Find where the given text appears and provide that cell's center as [x, y] coordinate. 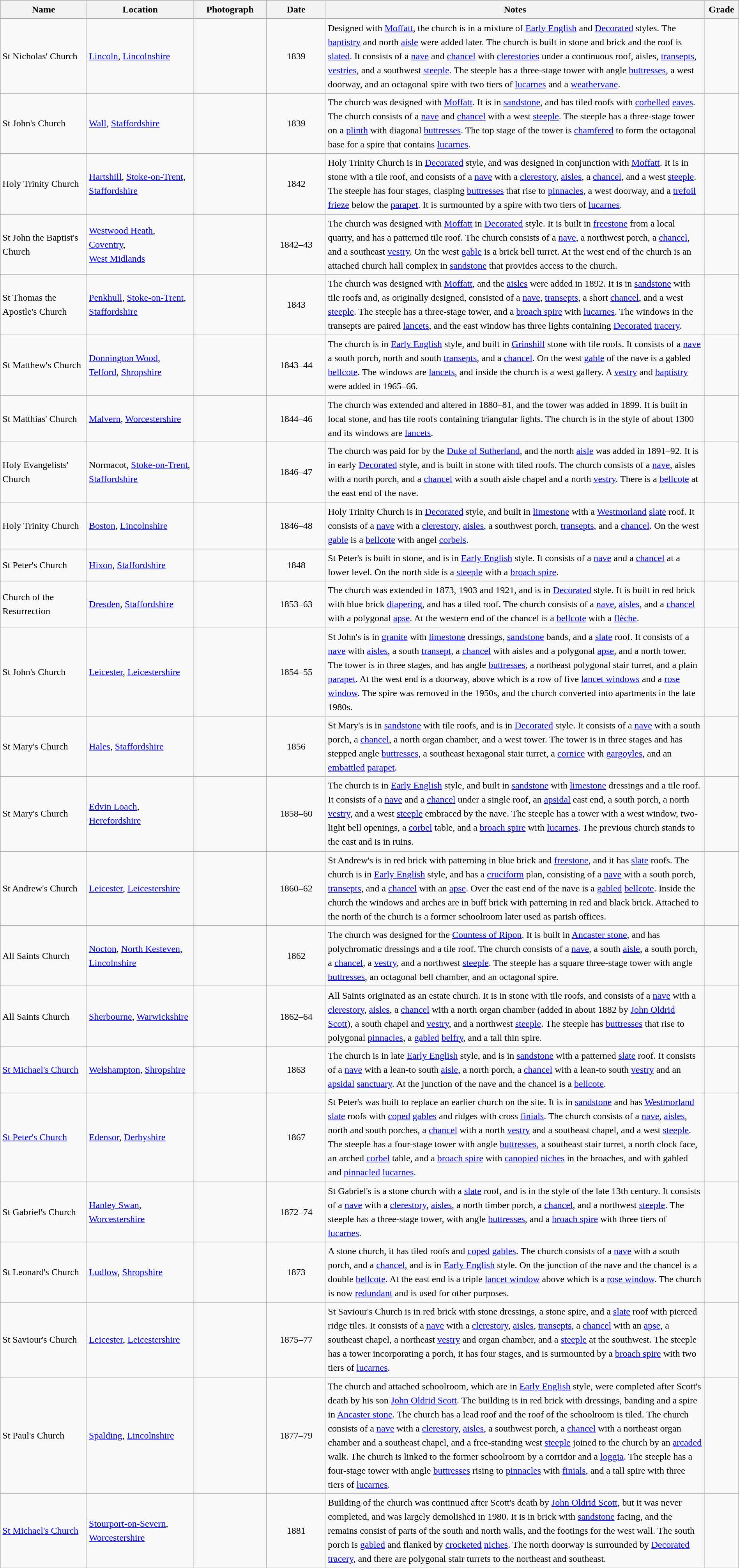
1846–48 [296, 526]
Wall, Staffordshire [140, 123]
1842 [296, 184]
Malvern, Worcestershire [140, 419]
1881 [296, 1531]
1860–62 [296, 888]
Boston, Lincolnshire [140, 526]
1858–60 [296, 814]
Hixon, Staffordshire [140, 565]
St Paul's Church [44, 1435]
1873 [296, 1272]
St Matthias' Church [44, 419]
St Gabriel's Church [44, 1212]
Photograph [230, 9]
1862 [296, 956]
St Andrew's Church [44, 888]
Date [296, 9]
Spalding, Lincolnshire [140, 1435]
1856 [296, 746]
Hales, Staffordshire [140, 746]
1846–47 [296, 472]
1872–74 [296, 1212]
Hanley Swan, Worcestershire [140, 1212]
1848 [296, 565]
Hartshill, Stoke-on-Trent, Staffordshire [140, 184]
Sherbourne, Warwickshire [140, 1016]
1863 [296, 1070]
Penkhull, Stoke-on-Trent, Staffordshire [140, 305]
Grade [721, 9]
St Matthew's Church [44, 365]
1862–64 [296, 1016]
1842–43 [296, 244]
Ludlow, Shropshire [140, 1272]
1867 [296, 1137]
Edvin Loach, Herefordshire [140, 814]
Stourport-on-Severn, Worcestershire [140, 1531]
Notes [515, 9]
Donnington Wood, Telford, Shropshire [140, 365]
Name [44, 9]
St John the Baptist's Church [44, 244]
1853–63 [296, 604]
Location [140, 9]
1854–55 [296, 672]
1843 [296, 305]
Welshampton, Shropshire [140, 1070]
Lincoln, Lincolnshire [140, 56]
1844–46 [296, 419]
1877–79 [296, 1435]
1843–44 [296, 365]
St Leonard's Church [44, 1272]
Edensor, Derbyshire [140, 1137]
Westwood Heath, Coventry,West Midlands [140, 244]
Holy Evangelists' Church [44, 472]
Church of the Resurrection [44, 604]
Normacot, Stoke-on-Trent, Staffordshire [140, 472]
1875–77 [296, 1340]
St Nicholas' Church [44, 56]
St Thomas the Apostle's Church [44, 305]
Dresden, Staffordshire [140, 604]
St Saviour's Church [44, 1340]
Nocton, North Kesteven, Lincolnshire [140, 956]
